Return the (X, Y) coordinate for the center point of the cell that contains the specified text.  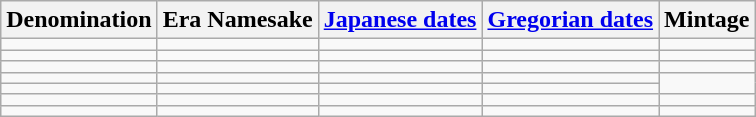
Gregorian dates (570, 20)
Japanese dates (400, 20)
Era Namesake (238, 20)
Denomination (79, 20)
Mintage (707, 20)
